For the text-containing cell, return its midpoint in (X, Y) coordinate format. 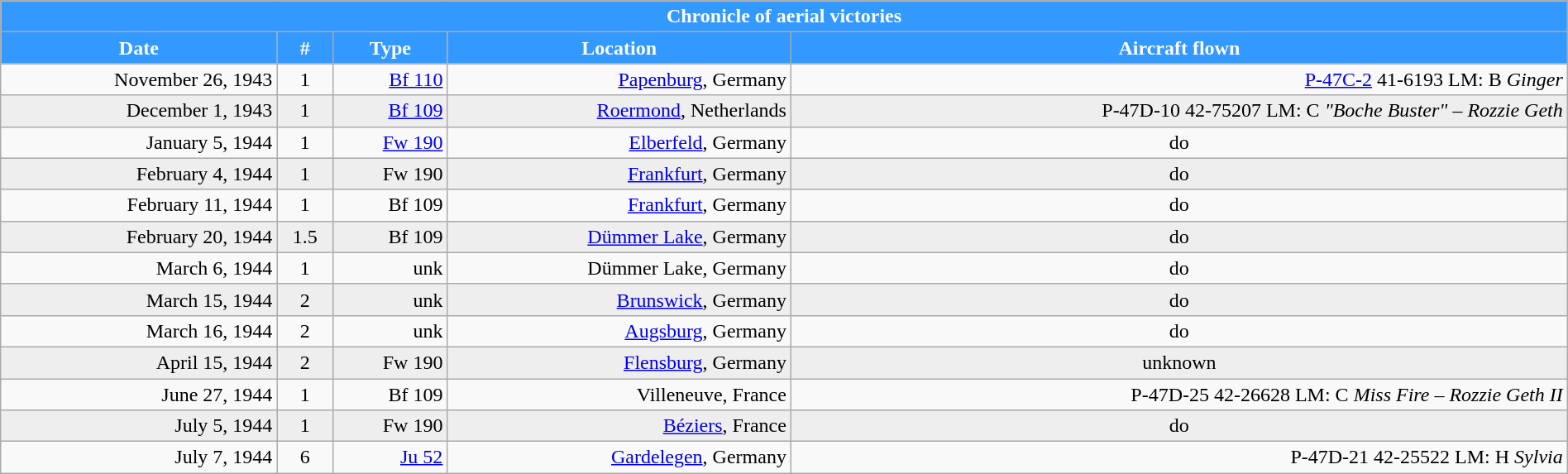
P-47D-10 42-75207 LM: C "Boche Buster" – Rozzie Geth (1179, 111)
# (305, 48)
January 5, 1944 (139, 142)
unknown (1179, 362)
Brunswick, Germany (619, 299)
June 27, 1944 (139, 395)
Augsburg, Germany (619, 331)
Ju 52 (390, 457)
December 1, 1943 (139, 111)
Type (390, 48)
Roermond, Netherlands (619, 111)
July 5, 1944 (139, 426)
Béziers, France (619, 426)
Papenburg, Germany (619, 79)
6 (305, 457)
P-47C-2 41-6193 LM: B Ginger (1179, 79)
Flensburg, Germany (619, 362)
April 15, 1944 (139, 362)
Villeneuve, France (619, 395)
Aircraft flown (1179, 48)
Gardelegen, Germany (619, 457)
P-47D-25 42-26628 LM: C Miss Fire – Rozzie Geth II (1179, 395)
Date (139, 48)
March 16, 1944 (139, 331)
February 20, 1944 (139, 237)
November 26, 1943 (139, 79)
Location (619, 48)
February 4, 1944 (139, 174)
March 15, 1944 (139, 299)
Elberfeld, Germany (619, 142)
1.5 (305, 237)
P-47D-21 42-25522 LM: H Sylvia (1179, 457)
July 7, 1944 (139, 457)
February 11, 1944 (139, 205)
Chronicle of aerial victories (784, 17)
March 6, 1944 (139, 268)
Bf 110 (390, 79)
